Determine the (x, y) coordinate at the center of the cell enclosing the given text.  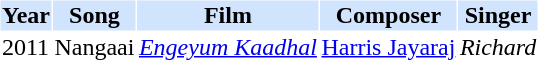
Song (94, 15)
Singer (498, 15)
Film (228, 15)
Composer (388, 15)
Year (26, 15)
